Output the [X, Y] coordinate of the center of the cell containing the given text.  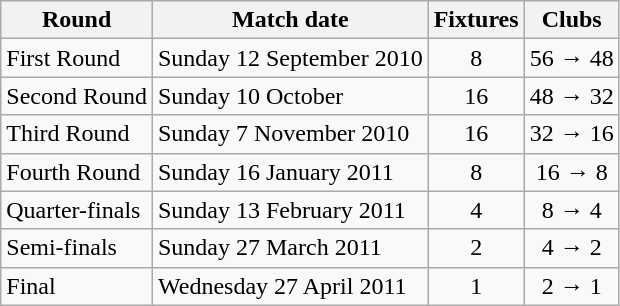
Sunday 16 January 2011 [290, 172]
56 → 48 [572, 58]
Sunday 12 September 2010 [290, 58]
4 [476, 210]
Sunday 7 November 2010 [290, 134]
Third Round [77, 134]
Clubs [572, 20]
16 → 8 [572, 172]
Second Round [77, 96]
Sunday 27 March 2011 [290, 248]
48 → 32 [572, 96]
Final [77, 286]
Sunday 13 February 2011 [290, 210]
Sunday 10 October [290, 96]
Wednesday 27 April 2011 [290, 286]
Fixtures [476, 20]
32 → 16 [572, 134]
2 → 1 [572, 286]
4 → 2 [572, 248]
Round [77, 20]
Match date [290, 20]
8 → 4 [572, 210]
Fourth Round [77, 172]
1 [476, 286]
Quarter-finals [77, 210]
2 [476, 248]
First Round [77, 58]
Semi-finals [77, 248]
